Search for the cell housing the specified text and yield its [x, y] center coordinate. 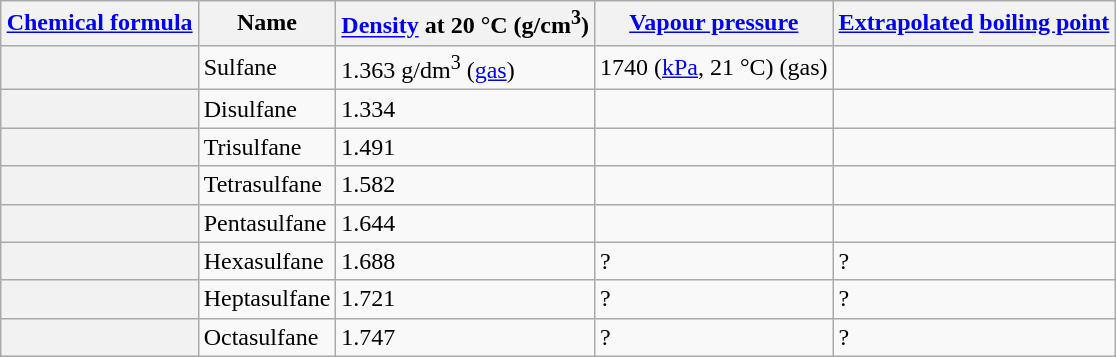
1.688 [466, 261]
1.582 [466, 185]
1.363 g/dm3 (gas) [466, 68]
Vapour pressure [714, 24]
Disulfane [267, 109]
1.644 [466, 223]
Tetrasulfane [267, 185]
1.721 [466, 299]
Octasulfane [267, 337]
Density at 20 °C (g/cm3) [466, 24]
Chemical formula [100, 24]
1.334 [466, 109]
1.747 [466, 337]
Trisulfane [267, 147]
Sulfane [267, 68]
1.491 [466, 147]
1740 (kPa, 21 °C) (gas) [714, 68]
Extrapolated boiling point [974, 24]
Pentasulfane [267, 223]
Hexasulfane [267, 261]
Name [267, 24]
Heptasulfane [267, 299]
